Capture the cell that displays the provided text and extract its (X, Y) central coordinate. 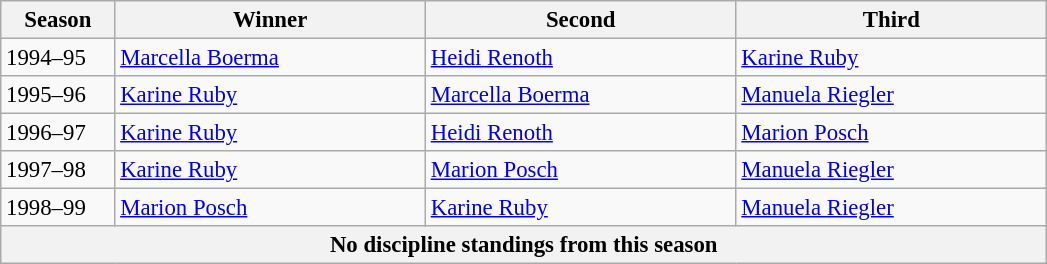
Winner (270, 20)
Season (58, 20)
1996–97 (58, 133)
Third (892, 20)
1997–98 (58, 170)
1998–99 (58, 208)
No discipline standings from this season (524, 245)
1995–96 (58, 95)
1994–95 (58, 58)
Second (580, 20)
